Capture the cell that displays the provided text and extract its (x, y) central coordinate. 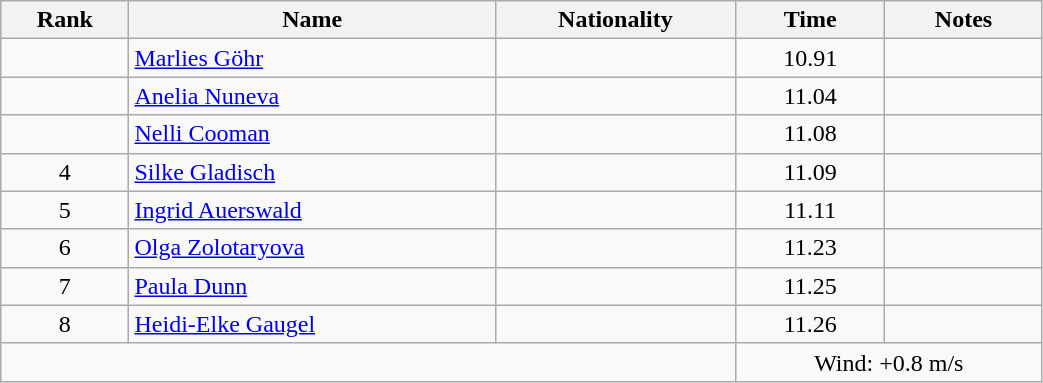
6 (65, 248)
11.26 (810, 324)
Nationality (615, 20)
Anelia Nuneva (312, 96)
Time (810, 20)
Heidi-Elke Gaugel (312, 324)
Marlies Göhr (312, 58)
4 (65, 172)
11.08 (810, 134)
11.04 (810, 96)
Rank (65, 20)
Notes (964, 20)
10.91 (810, 58)
7 (65, 286)
Wind: +0.8 m/s (889, 362)
11.11 (810, 210)
Name (312, 20)
5 (65, 210)
8 (65, 324)
Paula Dunn (312, 286)
11.25 (810, 286)
Ingrid Auerswald (312, 210)
Olga Zolotaryova (312, 248)
Nelli Cooman (312, 134)
11.09 (810, 172)
11.23 (810, 248)
Silke Gladisch (312, 172)
